Identify which cell holds the provided text, then report its (X, Y) central coordinate. 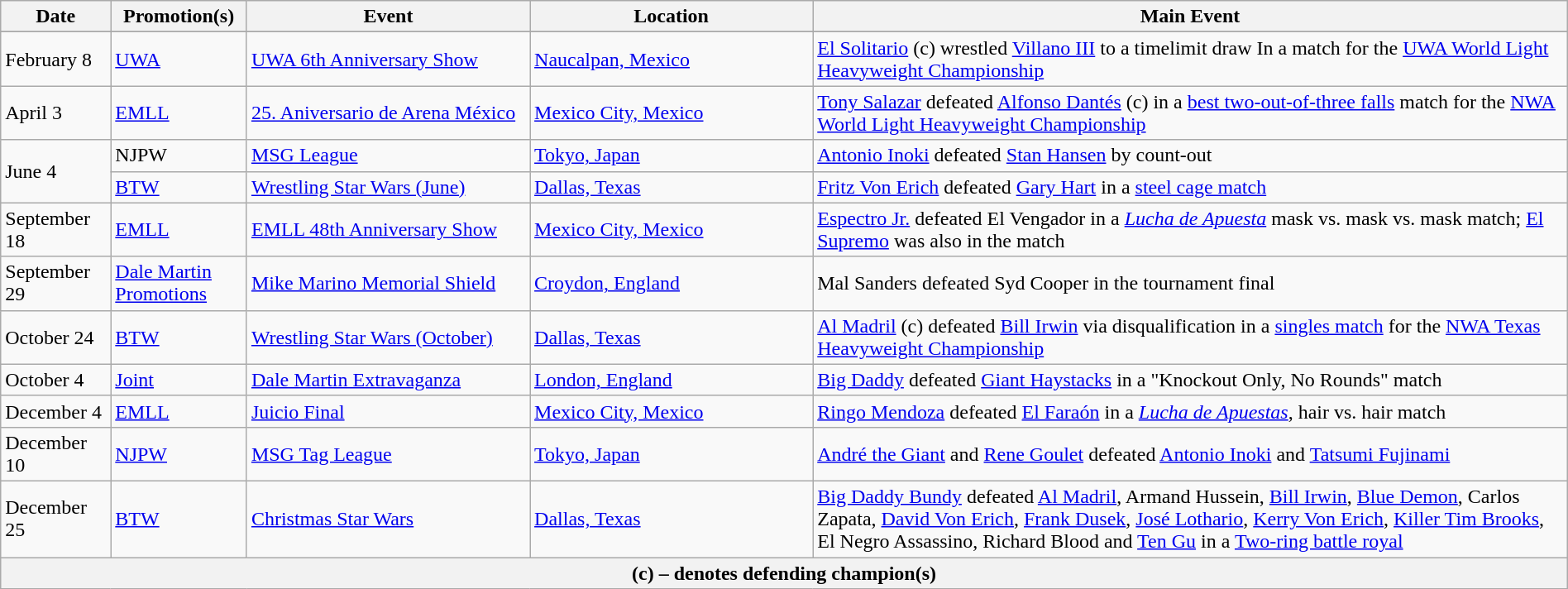
June 4 (56, 171)
EMLL 48th Anniversary Show (388, 230)
Date (56, 17)
Christmas Star Wars (388, 519)
Main Event (1191, 17)
Al Madril (c) defeated Bill Irwin via disqualification in a singles match for the NWA Texas Heavyweight Championship (1191, 338)
(c) – denotes defending champion(s) (784, 573)
September 29 (56, 283)
September 18 (56, 230)
December 25 (56, 519)
Joint (179, 380)
Croydon, England (672, 283)
André the Giant and Rene Goulet defeated Antonio Inoki and Tatsumi Fujinami (1191, 453)
Location (672, 17)
December 10 (56, 453)
London, England (672, 380)
Mike Marino Memorial Shield (388, 283)
MSG League (388, 156)
Naucalpan, Mexico (672, 60)
Antonio Inoki defeated Stan Hansen by count-out (1191, 156)
MSG Tag League (388, 453)
El Solitario (c) wrestled Villano III to a timelimit draw In a match for the UWA World Light Heavyweight Championship (1191, 60)
Juicio Final (388, 411)
UWA (179, 60)
25. Aniversario de Arena México (388, 113)
Wrestling Star Wars (June) (388, 187)
Espectro Jr. defeated El Vengador in a Lucha de Apuesta mask vs. mask vs. mask match; El Supremo was also in the match (1191, 230)
Mal Sanders defeated Syd Cooper in the tournament final (1191, 283)
April 3 (56, 113)
Event (388, 17)
Wrestling Star Wars (October) (388, 338)
Dale Martin Promotions (179, 283)
Tony Salazar defeated Alfonso Dantés (c) in a best two-out-of-three falls match for the NWA World Light Heavyweight Championship (1191, 113)
Promotion(s) (179, 17)
Big Daddy defeated Giant Haystacks in a "Knockout Only, No Rounds" match (1191, 380)
December 4 (56, 411)
October 4 (56, 380)
UWA 6th Anniversary Show (388, 60)
Fritz Von Erich defeated Gary Hart in a steel cage match (1191, 187)
October 24 (56, 338)
Ringo Mendoza defeated El Faraón in a Lucha de Apuestas, hair vs. hair match (1191, 411)
Dale Martin Extravaganza (388, 380)
February 8 (56, 60)
